Extract the (X, Y) coordinate from the center of the cell holding the provided text.  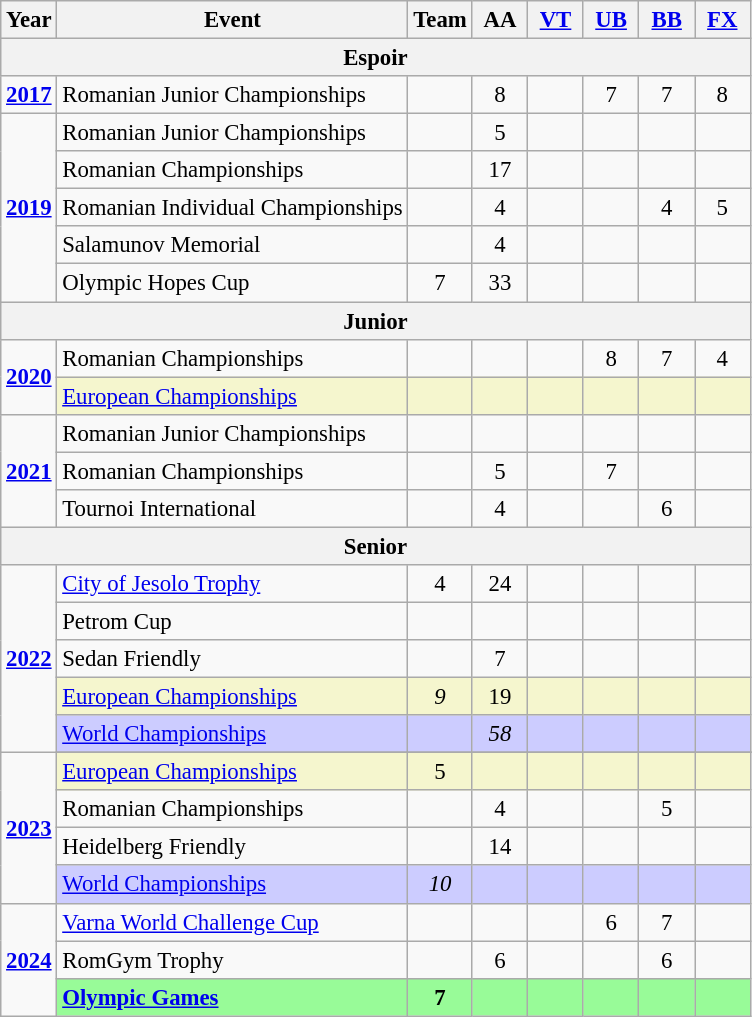
2020 (29, 376)
City of Jesolo Trophy (232, 584)
2021 (29, 470)
Romanian Individual Championships (232, 208)
Olympic Hopes Cup (232, 283)
Event (232, 20)
Petrom Cup (232, 621)
58 (500, 734)
BB (667, 20)
10 (440, 885)
Tournoi International (232, 509)
14 (500, 847)
2024 (29, 960)
24 (500, 584)
Olympic Games (232, 997)
19 (500, 697)
2023 (29, 828)
Espoir (376, 58)
Team (440, 20)
Senior (376, 546)
9 (440, 697)
Heidelberg Friendly (232, 847)
33 (500, 283)
17 (500, 170)
Year (29, 20)
AA (500, 20)
RomGym Trophy (232, 960)
2022 (29, 659)
VT (556, 20)
FX (722, 20)
2017 (29, 95)
Varna World Challenge Cup (232, 922)
Salamunov Memorial (232, 245)
Sedan Friendly (232, 659)
Junior (376, 321)
UB (611, 20)
2019 (29, 208)
